Output the (x, y) coordinate of the center of the cell containing the given text.  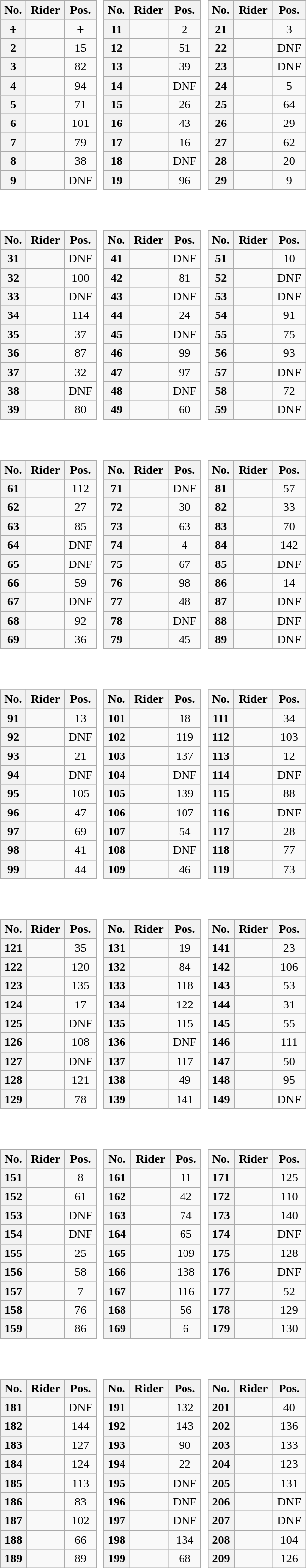
No. Rider Pos. 101 18 102 119 103 137 104 DNF 105 139 106 107 107 54 108 DNF 109 46 (154, 777)
208 (221, 1539)
186 (13, 1502)
No. Rider Pos. 71 DNF 72 30 73 63 74 4 75 67 76 98 77 48 78 DNF 79 45 (154, 548)
182 (13, 1426)
152 (13, 1196)
40 (289, 1407)
156 (13, 1272)
165 (117, 1253)
No. Rider Pos. 41 DNF 42 81 43 DNF 44 24 45 DNF 46 99 47 97 48 DNF 49 60 (154, 318)
163 (117, 1215)
162 (117, 1196)
201 (221, 1407)
145 (221, 1023)
20 (289, 161)
206 (221, 1502)
195 (117, 1483)
70 (289, 526)
187 (13, 1520)
No. Rider Pos. 161 11 162 42 163 74 164 65 165 109 166 138 167 116 168 56 169 6 (154, 1237)
196 (117, 1502)
30 (184, 507)
158 (13, 1310)
173 (221, 1215)
60 (184, 410)
154 (13, 1234)
164 (117, 1234)
130 (289, 1328)
171 (221, 1178)
10 (289, 258)
181 (13, 1407)
146 (221, 1042)
191 (117, 1407)
151 (13, 1178)
90 (184, 1445)
148 (221, 1080)
153 (13, 1215)
175 (221, 1253)
189 (13, 1559)
168 (117, 1310)
100 (80, 277)
110 (289, 1196)
172 (221, 1196)
No. Rider Pos. 131 19 132 84 133 118 134 122 135 115 136 DNF 137 117 138 49 139 141 (154, 1007)
179 (221, 1328)
80 (80, 410)
197 (117, 1520)
120 (80, 967)
185 (13, 1483)
184 (13, 1464)
202 (221, 1426)
174 (221, 1234)
176 (221, 1272)
207 (221, 1520)
203 (221, 1445)
140 (289, 1215)
183 (13, 1445)
155 (13, 1253)
194 (117, 1464)
209 (221, 1559)
167 (117, 1291)
159 (13, 1328)
147 (221, 1061)
50 (289, 1061)
161 (117, 1178)
198 (117, 1539)
169 (117, 1328)
177 (221, 1291)
193 (117, 1445)
188 (13, 1539)
199 (117, 1559)
204 (221, 1464)
192 (117, 1426)
149 (221, 1099)
178 (221, 1310)
205 (221, 1483)
157 (13, 1291)
166 (117, 1272)
